Provide the (x, y) coordinate of the cell's center where the given text is located.  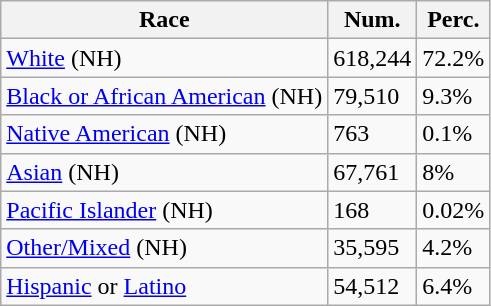
618,244 (372, 58)
Black or African American (NH) (164, 96)
Other/Mixed (NH) (164, 248)
35,595 (372, 248)
Perc. (454, 20)
79,510 (372, 96)
Native American (NH) (164, 134)
0.02% (454, 210)
67,761 (372, 172)
0.1% (454, 134)
54,512 (372, 286)
168 (372, 210)
763 (372, 134)
72.2% (454, 58)
Race (164, 20)
4.2% (454, 248)
8% (454, 172)
9.3% (454, 96)
Asian (NH) (164, 172)
6.4% (454, 286)
Pacific Islander (NH) (164, 210)
Num. (372, 20)
White (NH) (164, 58)
Hispanic or Latino (164, 286)
